Determine the [X, Y] coordinate at the center of the cell enclosing the given text.  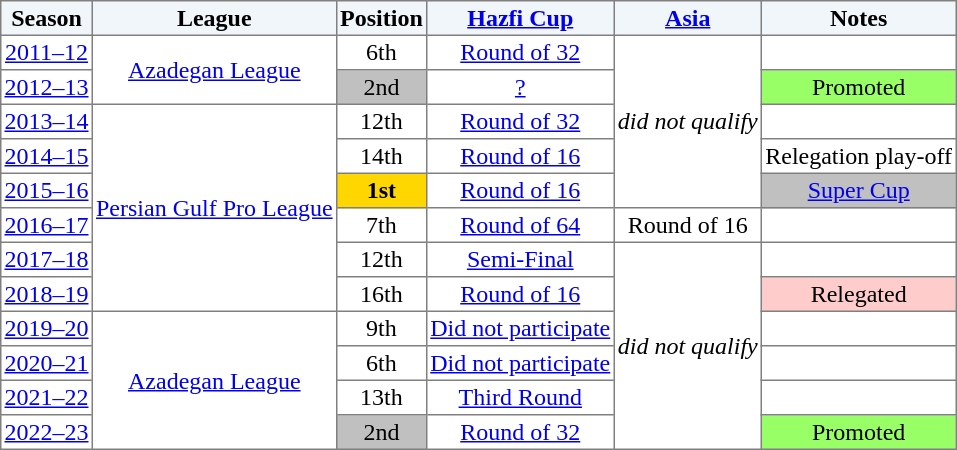
Super Cup [858, 190]
? [520, 87]
9th [381, 328]
Notes [858, 18]
2011–12 [47, 52]
Hazfi Cup [520, 18]
Asia [688, 18]
2017–18 [47, 259]
14th [381, 156]
Relegation play-off [858, 156]
1st [381, 190]
2020–21 [47, 363]
Semi-Final [520, 259]
2015–16 [47, 190]
7th [381, 225]
Position [381, 18]
2016–17 [47, 225]
Third Round [520, 397]
Round of 64 [520, 225]
2019–20 [47, 328]
2018–19 [47, 294]
Persian Gulf Pro League [214, 208]
Season [47, 18]
2012–13 [47, 87]
2014–15 [47, 156]
2022–23 [47, 432]
2021–22 [47, 397]
League [214, 18]
Relegated [858, 294]
2013–14 [47, 121]
16th [381, 294]
13th [381, 397]
